Pinpoint the cell where the given text exists, returning its [X, Y] midpoint coordinate. 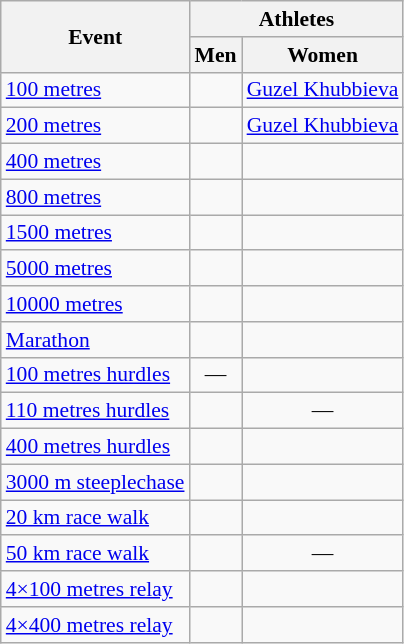
Men [216, 55]
5000 metres [96, 269]
200 metres [96, 126]
Event [96, 36]
Women [323, 55]
400 metres [96, 162]
100 metres hurdles [96, 375]
Athletes [297, 19]
4×100 metres relay [96, 589]
110 metres hurdles [96, 411]
4×400 metres relay [96, 625]
10000 metres [96, 304]
800 metres [96, 197]
Marathon [96, 340]
50 km race walk [96, 554]
20 km race walk [96, 518]
3000 m steeplechase [96, 482]
400 metres hurdles [96, 447]
100 metres [96, 90]
1500 metres [96, 233]
